Find where the given text appears and provide that cell's center as (x, y) coordinate. 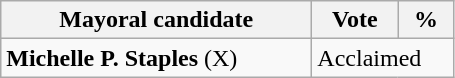
Michelle P. Staples (X) (156, 58)
% (426, 20)
Mayoral candidate (156, 20)
Acclaimed (383, 58)
Vote (355, 20)
